Pinpoint the cell where the given text exists, returning its (X, Y) midpoint coordinate. 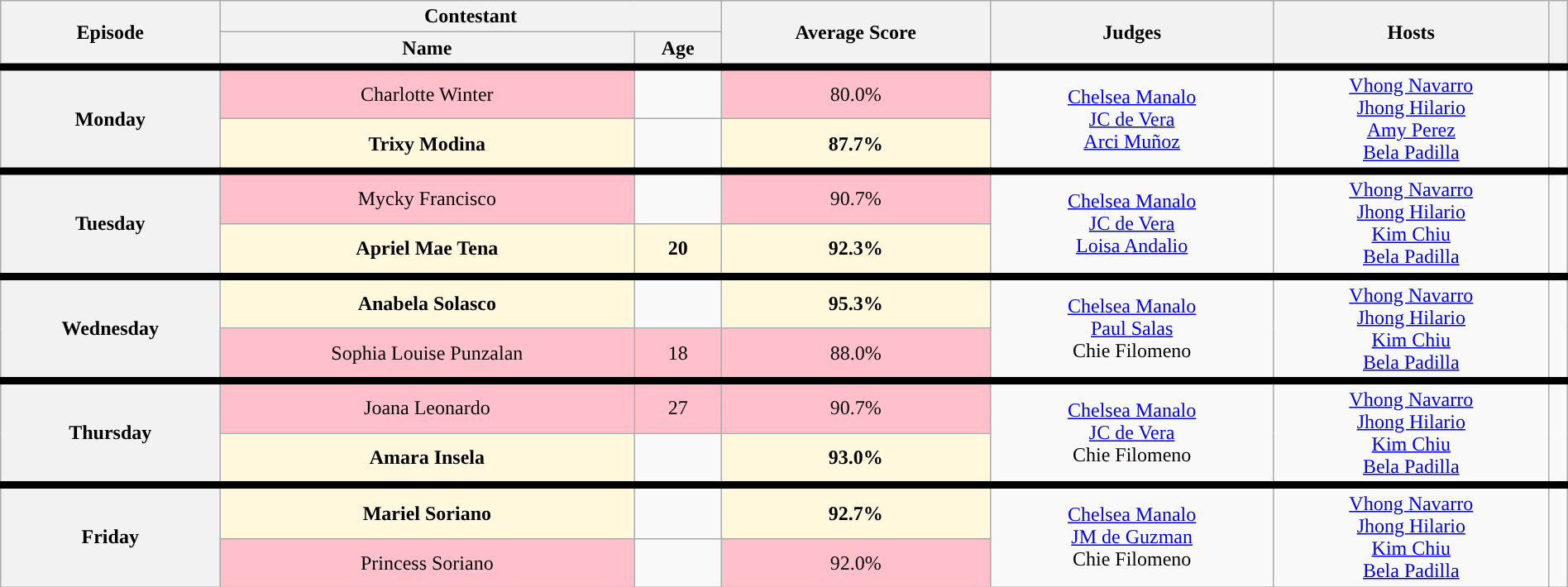
Chelsea ManaloJC de VeraArci Muñoz (1131, 119)
Apriel Mae Tena (427, 250)
Chelsea ManaloJC de VeraLoisa Andalio (1131, 223)
Friday (111, 536)
Monday (111, 119)
95.3% (855, 303)
Charlotte Winter (427, 93)
87.7% (855, 146)
Sophia Louise Punzalan (427, 354)
Vhong NavarroJhong HilarioAmy PerezBela Padilla (1411, 119)
88.0% (855, 354)
Contestant (471, 17)
Age (678, 50)
Tuesday (111, 223)
Amara Insela (427, 460)
Hosts (1411, 34)
Joana Leonardo (427, 407)
Mycky Francisco (427, 197)
92.0% (855, 562)
20 (678, 250)
Mariel Soriano (427, 512)
Chelsea ManaloJC de VeraChie Filomeno (1131, 433)
Judges (1131, 34)
92.3% (855, 250)
Chelsea ManaloJM de GuzmanChie Filomeno (1131, 536)
Name (427, 50)
Thursday (111, 433)
93.0% (855, 460)
Episode (111, 34)
Average Score (855, 34)
27 (678, 407)
18 (678, 354)
Wednesday (111, 329)
92.7% (855, 512)
Princess Soriano (427, 562)
Chelsea ManaloPaul SalasChie Filomeno (1131, 329)
Trixy Modina (427, 146)
80.0% (855, 93)
Anabela Solasco (427, 303)
